Capture the cell that displays the provided text and extract its [X, Y] central coordinate. 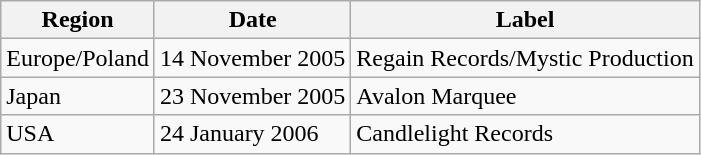
Date [252, 20]
14 November 2005 [252, 58]
Label [525, 20]
Europe/Poland [78, 58]
23 November 2005 [252, 96]
Region [78, 20]
Candlelight Records [525, 134]
Japan [78, 96]
USA [78, 134]
Avalon Marquee [525, 96]
24 January 2006 [252, 134]
Regain Records/Mystic Production [525, 58]
